Determine the (X, Y) coordinate at the center of the cell enclosing the given text.  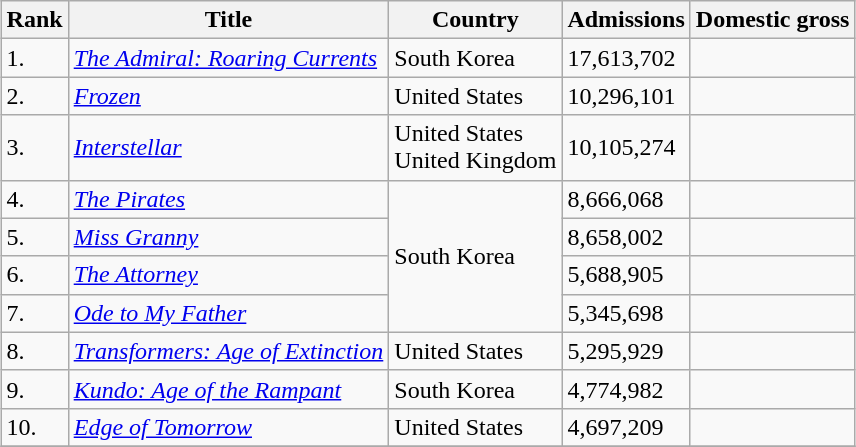
Admissions (626, 20)
United StatesUnited Kingdom (476, 148)
17,613,702 (626, 58)
Interstellar (228, 148)
1. (34, 58)
Miss Granny (228, 237)
8. (34, 351)
2. (34, 96)
9. (34, 389)
4,774,982 (626, 389)
Title (228, 20)
5,688,905 (626, 275)
4,697,209 (626, 427)
Edge of Tomorrow (228, 427)
Kundo: Age of the Rampant (228, 389)
10. (34, 427)
6. (34, 275)
8,658,002 (626, 237)
7. (34, 313)
5,345,698 (626, 313)
The Attorney (228, 275)
The Pirates (228, 199)
Domestic gross (772, 20)
Transformers: Age of Extinction (228, 351)
Ode to My Father (228, 313)
10,105,274 (626, 148)
Country (476, 20)
4. (34, 199)
5. (34, 237)
The Admiral: Roaring Currents (228, 58)
Frozen (228, 96)
10,296,101 (626, 96)
3. (34, 148)
8,666,068 (626, 199)
Rank (34, 20)
5,295,929 (626, 351)
